Extract the (X, Y) coordinate from the center of the cell holding the provided text.  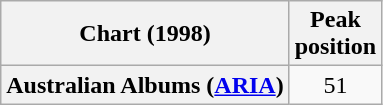
51 (335, 85)
Australian Albums (ARIA) (145, 85)
Peakposition (335, 34)
Chart (1998) (145, 34)
